Locate the cell with the specified text and output its (x, y) center coordinate. 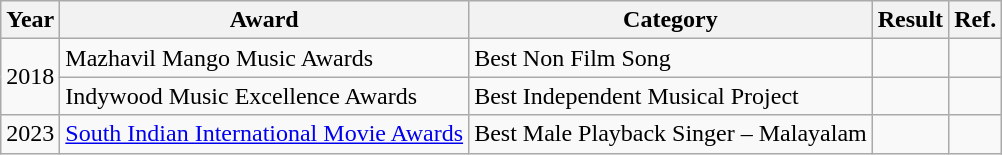
2018 (30, 77)
Indywood Music Excellence Awards (264, 96)
Mazhavil Mango Music Awards (264, 58)
Year (30, 20)
Result (910, 20)
Best Non Film Song (671, 58)
Category (671, 20)
Award (264, 20)
Best Independent Musical Project (671, 96)
Ref. (976, 20)
Best Male Playback Singer – Malayalam (671, 134)
South Indian International Movie Awards (264, 134)
2023 (30, 134)
